Identify which cell holds the provided text, then report its [X, Y] central coordinate. 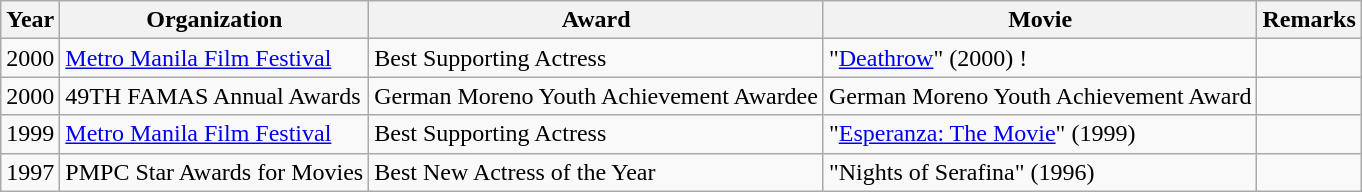
German Moreno Youth Achievement Awardee [596, 96]
Award [596, 20]
"Deathrow" (2000) ! [1040, 58]
Best New Actress of the Year [596, 172]
PMPC Star Awards for Movies [214, 172]
"Esperanza: The Movie" (1999) [1040, 134]
Movie [1040, 20]
German Moreno Youth Achievement Award [1040, 96]
Organization [214, 20]
1999 [30, 134]
Year [30, 20]
"Nights of Serafina" (1996) [1040, 172]
49TH FAMAS Annual Awards [214, 96]
Remarks [1309, 20]
1997 [30, 172]
